Detect which cell encompasses the target text, then output its (X, Y) center coordinate. 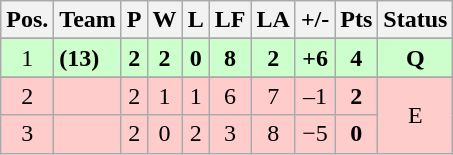
W (164, 20)
4 (356, 58)
Status (416, 20)
LA (273, 20)
(13) (88, 58)
LF (230, 20)
E (416, 115)
−5 (314, 134)
Pts (356, 20)
7 (273, 96)
Pos. (28, 20)
6 (230, 96)
P (134, 20)
Team (88, 20)
L (196, 20)
Q (416, 58)
+/- (314, 20)
–1 (314, 96)
+6 (314, 58)
